Return the (x, y) coordinate for the center point of the cell that contains the specified text.  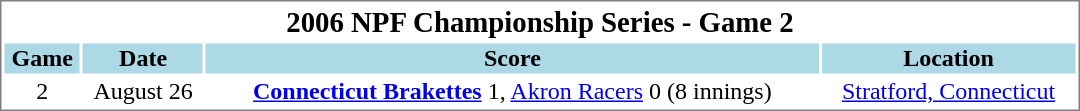
2006 NPF Championship Series - Game 2 (540, 22)
Location (949, 59)
Connecticut Brakettes 1, Akron Racers 0 (8 innings) (512, 91)
Score (512, 59)
Game (42, 59)
Stratford, Connecticut (949, 91)
2 (42, 91)
August 26 (143, 91)
Date (143, 59)
